Determine the (X, Y) coordinate at the center of the cell enclosing the given text.  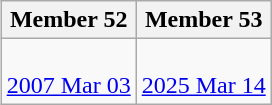
2007 Mar 03 (68, 72)
Member 52 (68, 20)
2025 Mar 14 (204, 72)
Member 53 (204, 20)
